For the text-containing cell, return its midpoint in [X, Y] coordinate format. 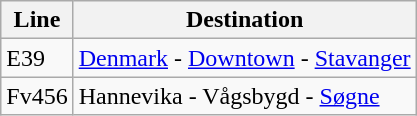
Fv456 [37, 96]
Hannevika - Vågsbygd - Søgne [244, 96]
Line [37, 20]
E39 [37, 58]
Destination [244, 20]
Denmark - Downtown - Stavanger [244, 58]
